Return the (x, y) coordinate for the center point of the cell that contains the specified text.  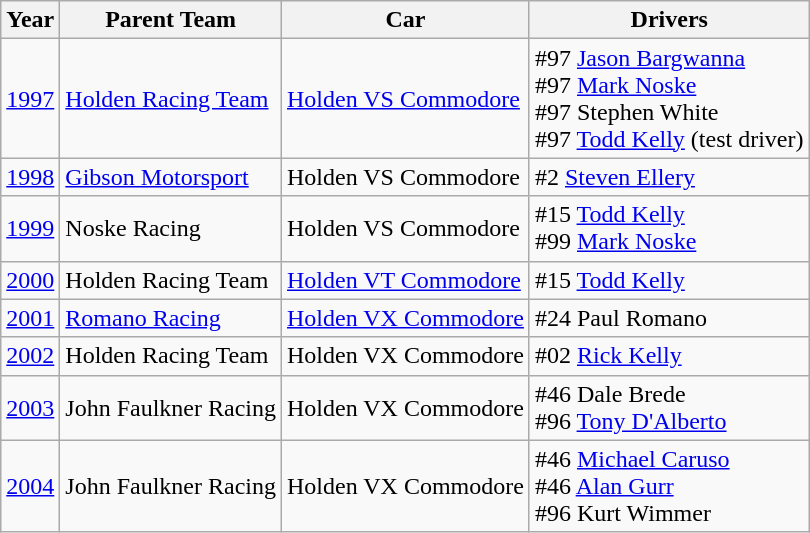
Gibson Motorsport (171, 177)
1999 (30, 228)
#24 Paul Romano (669, 318)
Holden VT Commodore (406, 280)
#46 Dale Brede#96 Tony D'Alberto (669, 408)
1997 (30, 98)
Year (30, 20)
2001 (30, 318)
2003 (30, 408)
#2 Steven Ellery (669, 177)
#97 Jason Bargwanna#97 Mark Noske#97 Stephen White#97 Todd Kelly (test driver) (669, 98)
2004 (30, 486)
Romano Racing (171, 318)
#02 Rick Kelly (669, 356)
Noske Racing (171, 228)
Drivers (669, 20)
1998 (30, 177)
2000 (30, 280)
Car (406, 20)
#15 Todd Kelly#99 Mark Noske (669, 228)
#15 Todd Kelly (669, 280)
Parent Team (171, 20)
#46 Michael Caruso#46 Alan Gurr#96 Kurt Wimmer (669, 486)
2002 (30, 356)
